Search for the cell housing the specified text and yield its [X, Y] center coordinate. 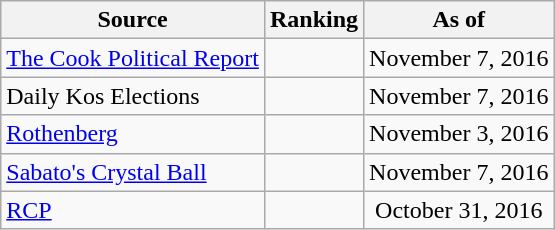
November 3, 2016 [459, 134]
Ranking [314, 20]
As of [459, 20]
Source [133, 20]
Sabato's Crystal Ball [133, 172]
The Cook Political Report [133, 58]
RCP [133, 210]
Rothenberg [133, 134]
October 31, 2016 [459, 210]
Daily Kos Elections [133, 96]
